From the cell containing the given text, extract its center point as (x, y) coordinate. 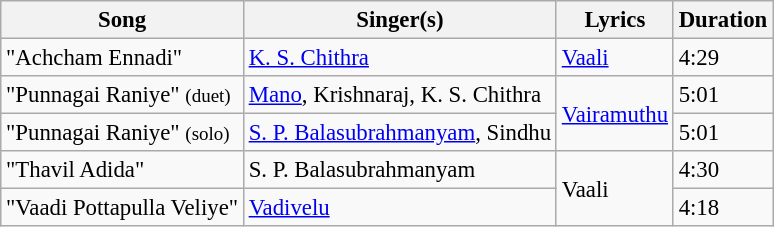
"Achcham Ennadi" (122, 58)
4:29 (722, 58)
"Vaadi Pottapulla Veliye" (122, 208)
S. P. Balasubrahmanyam (400, 170)
Mano, Krishnaraj, K. S. Chithra (400, 95)
Song (122, 20)
"Thavil Adida" (122, 170)
Lyrics (614, 20)
Duration (722, 20)
"Punnagai Raniye" (solo) (122, 133)
4:30 (722, 170)
S. P. Balasubrahmanyam, Sindhu (400, 133)
"Punnagai Raniye" (duet) (122, 95)
K. S. Chithra (400, 58)
Singer(s) (400, 20)
Vadivelu (400, 208)
4:18 (722, 208)
Vairamuthu (614, 114)
